Determine the (X, Y) coordinate at the center of the cell enclosing the given text.  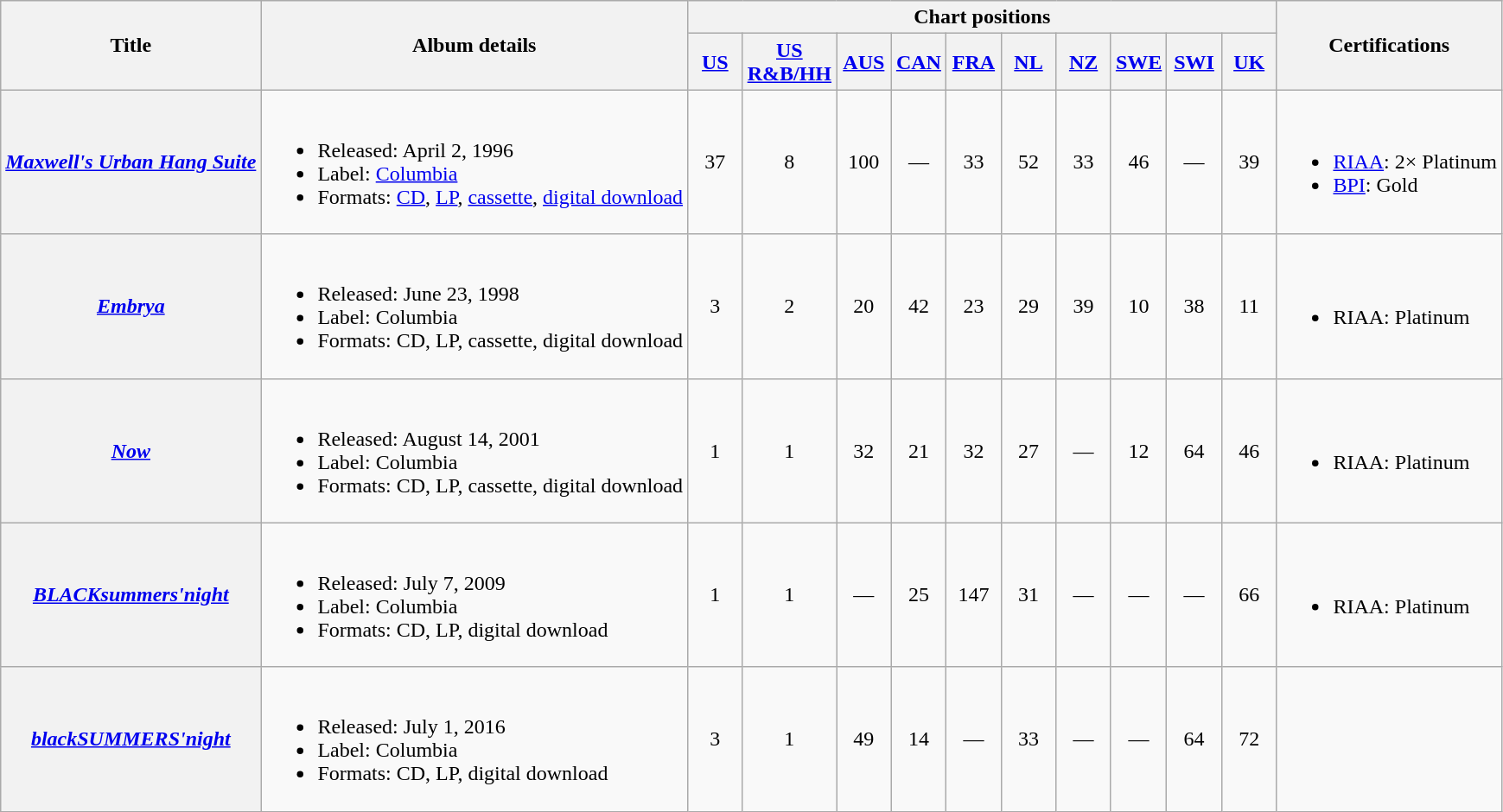
25 (919, 594)
10 (1138, 306)
BLACKsummers'night (131, 594)
27 (1029, 451)
Embrya (131, 306)
37 (716, 162)
CAN (919, 62)
US (716, 62)
11 (1249, 306)
AUS (864, 62)
blackSUMMERS'night (131, 739)
RIAA: 2× PlatinumBPI: Gold (1390, 162)
38 (1194, 306)
147 (974, 594)
20 (864, 306)
72 (1249, 739)
USR&B/HH (789, 62)
Released: July 7, 2009Label: ColumbiaFormats: CD, LP, digital download (474, 594)
12 (1138, 451)
23 (974, 306)
SWI (1194, 62)
Now (131, 451)
FRA (974, 62)
66 (1249, 594)
Title (131, 45)
NL (1029, 62)
Released: July 1, 2016Label: ColumbiaFormats: CD, LP, digital download (474, 739)
29 (1029, 306)
Maxwell's Urban Hang Suite (131, 162)
SWE (1138, 62)
31 (1029, 594)
100 (864, 162)
2 (789, 306)
49 (864, 739)
Released: April 2, 1996Label: ColumbiaFormats: CD, LP, cassette, digital download (474, 162)
UK (1249, 62)
Chart positions (982, 17)
14 (919, 739)
NZ (1084, 62)
42 (919, 306)
52 (1029, 162)
8 (789, 162)
Released: June 23, 1998Label: ColumbiaFormats: CD, LP, cassette, digital download (474, 306)
Certifications (1390, 45)
21 (919, 451)
Released: August 14, 2001Label: ColumbiaFormats: CD, LP, cassette, digital download (474, 451)
Album details (474, 45)
